Provide the (X, Y) coordinate of the cell's center where the given text is located.  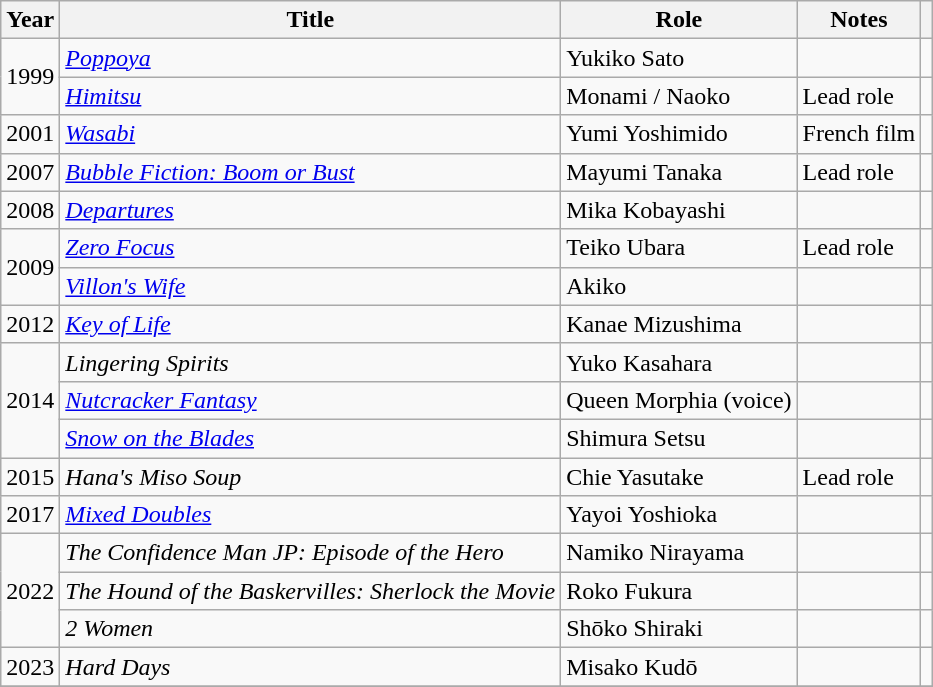
Villon's Wife (310, 286)
2009 (30, 267)
The Hound of the Baskervilles: Sherlock the Movie (310, 591)
Mika Kobayashi (679, 210)
Hana's Miso Soup (310, 477)
Shōko Shiraki (679, 629)
Snow on the Blades (310, 438)
2001 (30, 134)
2008 (30, 210)
1999 (30, 77)
Yumi Yoshimido (679, 134)
Wasabi (310, 134)
Himitsu (310, 96)
Departures (310, 210)
2023 (30, 667)
Zero Focus (310, 248)
Title (310, 20)
2014 (30, 400)
2022 (30, 591)
Monami / Naoko (679, 96)
Key of Life (310, 324)
Hard Days (310, 667)
Misako Kudō (679, 667)
Roko Fukura (679, 591)
2015 (30, 477)
Teiko Ubara (679, 248)
Yukiko Sato (679, 58)
Bubble Fiction: Boom or Bust (310, 172)
Shimura Setsu (679, 438)
2017 (30, 515)
Year (30, 20)
Role (679, 20)
The Confidence Man JP: Episode of the Hero (310, 553)
Akiko (679, 286)
Lingering Spirits (310, 362)
Yuko Kasahara (679, 362)
2 Women (310, 629)
Poppoya (310, 58)
Kanae Mizushima (679, 324)
Chie Yasutake (679, 477)
Notes (859, 20)
Mayumi Tanaka (679, 172)
Mixed Doubles (310, 515)
2012 (30, 324)
Queen Morphia (voice) (679, 400)
French film (859, 134)
2007 (30, 172)
Namiko Nirayama (679, 553)
Nutcracker Fantasy (310, 400)
Yayoi Yoshioka (679, 515)
